Scan for the cell matching the given text and deliver its [x, y] coordinate at center. 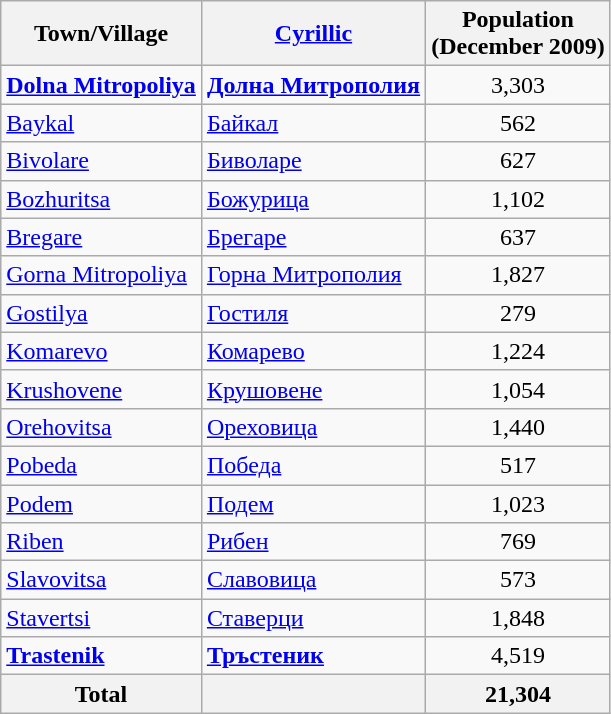
279 [518, 313]
4,519 [518, 656]
627 [518, 161]
562 [518, 123]
1,827 [518, 275]
Комарево [313, 351]
Pobeda [102, 465]
Гостиля [313, 313]
Рибен [313, 542]
1,224 [518, 351]
1,848 [518, 618]
Байкал [313, 123]
1,023 [518, 503]
Slavovitsa [102, 580]
Славовица [313, 580]
3,303 [518, 85]
Gostilya [102, 313]
Bivolare [102, 161]
Подем [313, 503]
Божурица [313, 199]
Dolna Mitropoliya [102, 85]
1,440 [518, 427]
Ореховица [313, 427]
Krushovene [102, 389]
Komarevo [102, 351]
637 [518, 237]
517 [518, 465]
Podem [102, 503]
Riben [102, 542]
Cyrillic [313, 34]
Ставерци [313, 618]
Stavertsi [102, 618]
Крушовене [313, 389]
1,054 [518, 389]
1,102 [518, 199]
Биволаре [313, 161]
Bozhuritsa [102, 199]
Town/Village [102, 34]
769 [518, 542]
Победа [313, 465]
573 [518, 580]
Тръстеник [313, 656]
Population(December 2009) [518, 34]
Baykal [102, 123]
Total [102, 694]
Долна Митрополия [313, 85]
Orehovitsa [102, 427]
Gorna Mitropoliya [102, 275]
Горна Митрополия [313, 275]
Брегаре [313, 237]
21,304 [518, 694]
Bregare [102, 237]
Trastenik [102, 656]
